Determine the [x, y] coordinate at the center of the cell enclosing the given text.  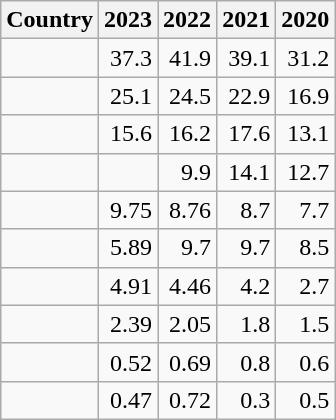
2023 [128, 20]
13.1 [306, 134]
4.91 [128, 286]
0.6 [306, 362]
41.9 [188, 58]
17.6 [246, 134]
8.7 [246, 210]
4.2 [246, 286]
24.5 [188, 96]
0.69 [188, 362]
0.52 [128, 362]
8.5 [306, 248]
2022 [188, 20]
16.9 [306, 96]
37.3 [128, 58]
31.2 [306, 58]
22.9 [246, 96]
2.7 [306, 286]
1.5 [306, 324]
0.8 [246, 362]
5.89 [128, 248]
7.7 [306, 210]
15.6 [128, 134]
2021 [246, 20]
0.72 [188, 400]
9.9 [188, 172]
2.39 [128, 324]
9.75 [128, 210]
39.1 [246, 58]
0.5 [306, 400]
2020 [306, 20]
16.2 [188, 134]
25.1 [128, 96]
1.8 [246, 324]
0.47 [128, 400]
12.7 [306, 172]
2.05 [188, 324]
14.1 [246, 172]
8.76 [188, 210]
4.46 [188, 286]
Country [50, 20]
0.3 [246, 400]
